From the cell containing the given text, extract its center point as (x, y) coordinate. 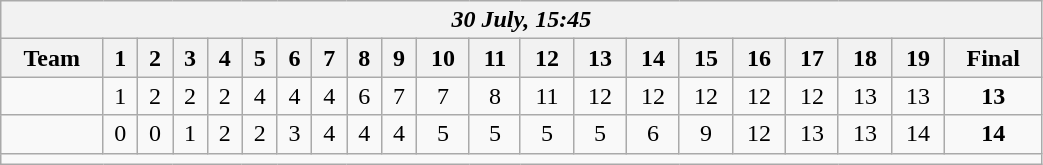
19 (918, 58)
Team (52, 58)
15 (706, 58)
Final (993, 58)
10 (442, 58)
16 (758, 58)
18 (864, 58)
17 (812, 58)
30 July, 15:45 (522, 20)
